Detect which cell encompasses the target text, then output its (x, y) center coordinate. 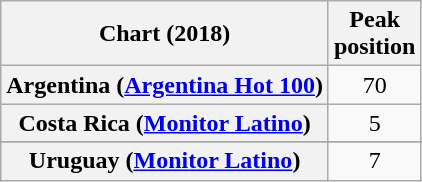
Peakposition (374, 34)
7 (374, 161)
Chart (2018) (165, 34)
Costa Rica (Monitor Latino) (165, 123)
Argentina (Argentina Hot 100) (165, 85)
70 (374, 85)
5 (374, 123)
Uruguay (Monitor Latino) (165, 161)
